Search for the cell housing the specified text and yield its [x, y] center coordinate. 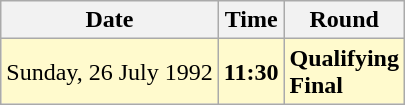
QualifyingFinal [344, 72]
Sunday, 26 July 1992 [110, 72]
Date [110, 20]
Time [251, 20]
11:30 [251, 72]
Round [344, 20]
